Provide the (x, y) coordinate of the cell's center where the given text is located.  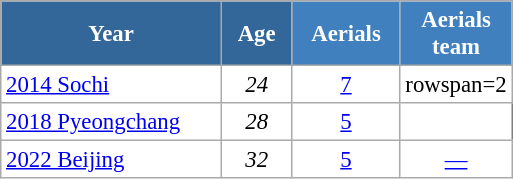
32 (256, 160)
— (456, 160)
28 (256, 122)
2018 Pyeongchang (112, 122)
Aerials team (456, 34)
2022 Beijing (112, 160)
24 (256, 85)
Year (112, 34)
7 (346, 85)
Age (256, 34)
Aerials (346, 34)
2014 Sochi (112, 85)
rowspan=2 (456, 85)
